Provide the (X, Y) coordinate of the cell's center where the given text is located.  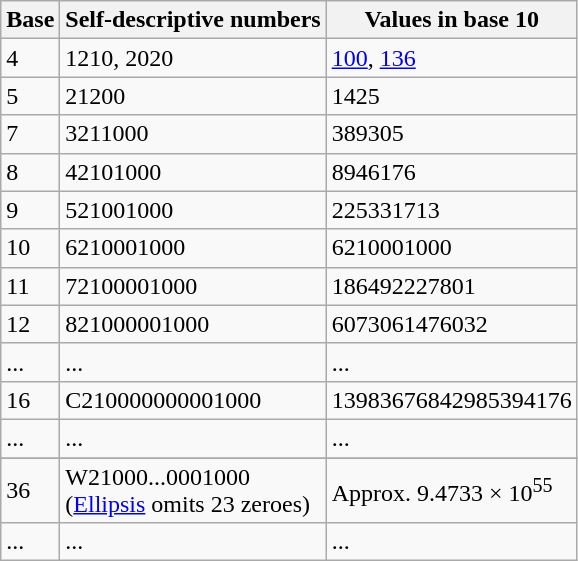
7 (30, 134)
1425 (452, 96)
16 (30, 400)
Self-descriptive numbers (193, 20)
186492227801 (452, 286)
W21000...0001000(Ellipsis omits 23 zeroes) (193, 490)
5 (30, 96)
100, 136 (452, 58)
3211000 (193, 134)
72100001000 (193, 286)
Values in base 10 (452, 20)
821000001000 (193, 324)
11 (30, 286)
8 (30, 172)
C210000000001000 (193, 400)
521001000 (193, 210)
21200 (193, 96)
1210, 2020 (193, 58)
36 (30, 490)
Approx. 9.4733 × 1055 (452, 490)
6073061476032 (452, 324)
Base (30, 20)
13983676842985394176 (452, 400)
389305 (452, 134)
12 (30, 324)
8946176 (452, 172)
9 (30, 210)
225331713 (452, 210)
42101000 (193, 172)
4 (30, 58)
10 (30, 248)
